For the text-containing cell, return its midpoint in (x, y) coordinate format. 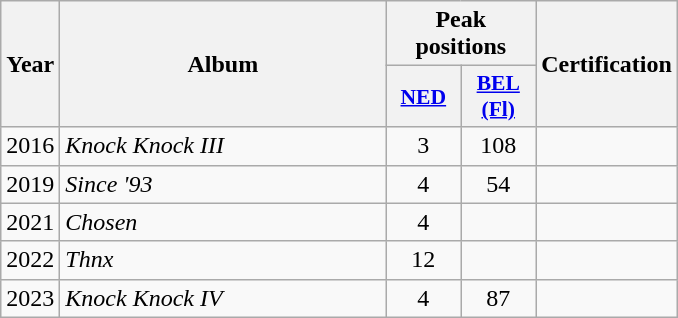
BEL (Fl) (498, 96)
2022 (30, 260)
2019 (30, 184)
87 (498, 298)
54 (498, 184)
108 (498, 146)
Since '93 (223, 184)
Chosen (223, 222)
Certification (607, 64)
Knock Knock IV (223, 298)
Knock Knock III (223, 146)
2023 (30, 298)
12 (424, 260)
Thnx (223, 260)
3 (424, 146)
2016 (30, 146)
Peak positions (461, 34)
NED (424, 96)
Year (30, 64)
Album (223, 64)
2021 (30, 222)
